Detect which cell encompasses the target text, then output its (X, Y) center coordinate. 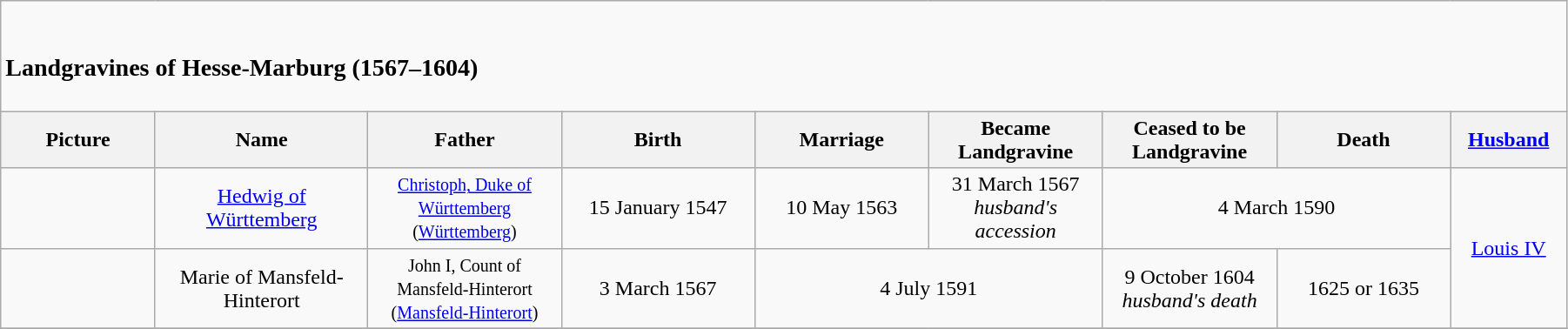
Picture (78, 139)
Marriage (841, 139)
Ceased to be Landgravine (1189, 139)
15 January 1547 (658, 208)
Louis IV (1509, 248)
Death (1364, 139)
10 May 1563 (841, 208)
Father (465, 139)
Hedwig of Württemberg (261, 208)
1625 or 1635 (1364, 288)
Landgravines of Hesse-Marburg (1567–1604) (784, 56)
4 July 1591 (928, 288)
Christoph, Duke of Württemberg(Württemberg) (465, 208)
9 October 1604husband's death (1189, 288)
Marie of Mansfeld-Hinterort (261, 288)
John I, Count of Mansfeld-Hinterort(Mansfeld-Hinterort) (465, 288)
Became Landgravine (1015, 139)
Husband (1509, 139)
Birth (658, 139)
31 March 1567husband's accession (1015, 208)
4 March 1590 (1277, 208)
3 March 1567 (658, 288)
Name (261, 139)
